Detect which cell encompasses the target text, then output its [x, y] center coordinate. 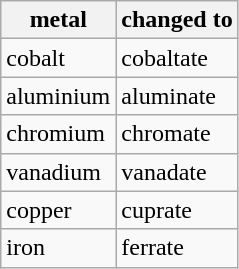
cobalt [58, 58]
aluminium [58, 96]
chromate [177, 134]
aluminate [177, 96]
cuprate [177, 210]
changed to [177, 20]
iron [58, 248]
vanadate [177, 172]
chromium [58, 134]
copper [58, 210]
vanadium [58, 172]
cobaltate [177, 58]
ferrate [177, 248]
metal [58, 20]
